For the text-containing cell, return its midpoint in [X, Y] coordinate format. 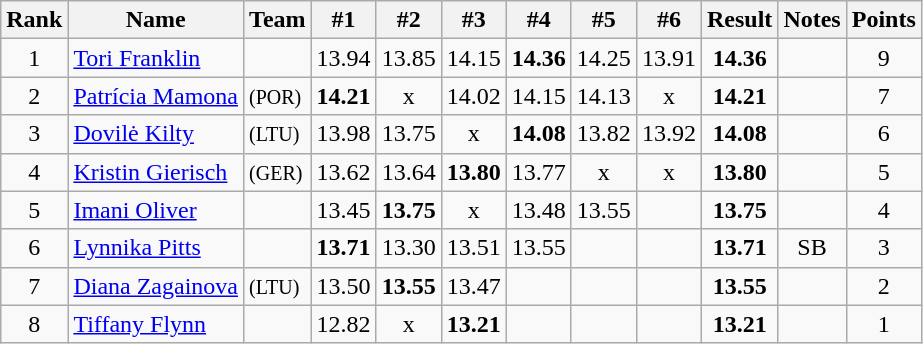
13.51 [474, 248]
Dovilė Kilty [156, 134]
SB [812, 248]
#1 [344, 20]
Tori Franklin [156, 58]
14.25 [604, 58]
13.64 [408, 172]
(GER) [278, 172]
#6 [668, 20]
13.47 [474, 286]
13.45 [344, 210]
Rank [34, 20]
13.92 [668, 134]
#5 [604, 20]
13.77 [538, 172]
13.85 [408, 58]
Kristin Gierisch [156, 172]
14.02 [474, 96]
13.98 [344, 134]
13.94 [344, 58]
Diana Zagainova [156, 286]
Imani Oliver [156, 210]
Result [739, 20]
14.13 [604, 96]
#2 [408, 20]
Lynnika Pitts [156, 248]
13.30 [408, 248]
9 [884, 58]
Patrícia Mamona [156, 96]
12.82 [344, 324]
13.50 [344, 286]
(POR) [278, 96]
Name [156, 20]
Points [884, 20]
#3 [474, 20]
13.62 [344, 172]
Team [278, 20]
8 [34, 324]
13.48 [538, 210]
Notes [812, 20]
13.91 [668, 58]
Tiffany Flynn [156, 324]
#4 [538, 20]
13.82 [604, 134]
